Capture the cell that displays the provided text and extract its (X, Y) central coordinate. 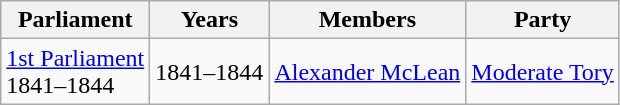
Members (368, 20)
1st Parliament1841–1844 (76, 72)
Moderate Tory (543, 72)
Party (543, 20)
1841–1844 (210, 72)
Years (210, 20)
Alexander McLean (368, 72)
Parliament (76, 20)
